Scan for the cell matching the given text and deliver its [X, Y] coordinate at center. 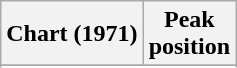
Peak position [189, 34]
Chart (1971) [72, 34]
